Return (X, Y) of the center of cell containing provided text 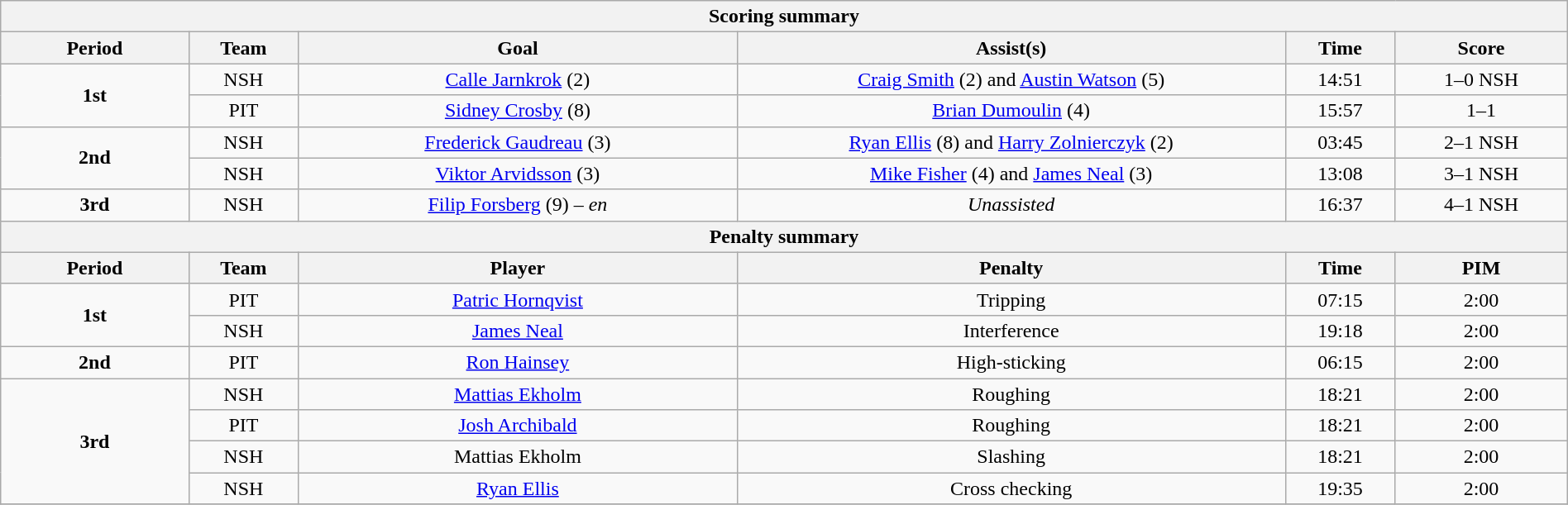
4–1 NSH (1481, 205)
Mike Fisher (4) and James Neal (3) (1011, 174)
Ron Hainsey (518, 362)
Score (1481, 48)
16:37 (1340, 205)
Slashing (1011, 457)
2–1 NSH (1481, 142)
19:35 (1340, 488)
06:15 (1340, 362)
High-sticking (1011, 362)
03:45 (1340, 142)
1–0 NSH (1481, 79)
1–1 (1481, 111)
Interference (1011, 331)
PIM (1481, 268)
Ryan Ellis (8) and Harry Zolnierczyk (2) (1011, 142)
15:57 (1340, 111)
Player (518, 268)
Ryan Ellis (518, 488)
Filip Forsberg (9) – en (518, 205)
Sidney Crosby (8) (518, 111)
13:08 (1340, 174)
07:15 (1340, 299)
Calle Jarnkrok (2) (518, 79)
Penalty summary (784, 236)
Patric Hornqvist (518, 299)
Scoring summary (784, 17)
Goal (518, 48)
Penalty (1011, 268)
Viktor Arvidsson (3) (518, 174)
Tripping (1011, 299)
James Neal (518, 331)
Craig Smith (2) and Austin Watson (5) (1011, 79)
19:18 (1340, 331)
14:51 (1340, 79)
Frederick Gaudreau (3) (518, 142)
Brian Dumoulin (4) (1011, 111)
3–1 NSH (1481, 174)
Assist(s) (1011, 48)
Cross checking (1011, 488)
Josh Archibald (518, 426)
Unassisted (1011, 205)
